Scan for the cell matching the given text and deliver its (x, y) coordinate at center. 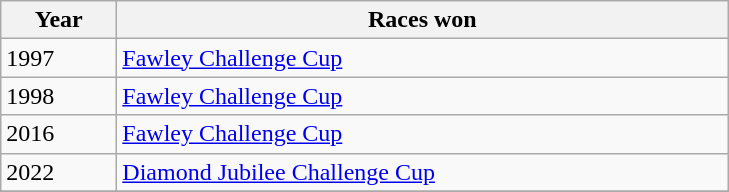
1998 (59, 96)
Races won (422, 20)
1997 (59, 58)
2016 (59, 134)
Diamond Jubilee Challenge Cup (422, 172)
Year (59, 20)
2022 (59, 172)
